Extract the [X, Y] coordinate from the center of the cell holding the provided text.  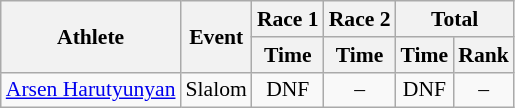
Race 2 [360, 19]
Rank [484, 55]
Total [455, 19]
Arsen Harutyunyan [91, 90]
Event [216, 36]
Slalom [216, 90]
Athlete [91, 36]
Race 1 [288, 19]
